Return the (x, y) coordinate for the center point of the cell that contains the specified text.  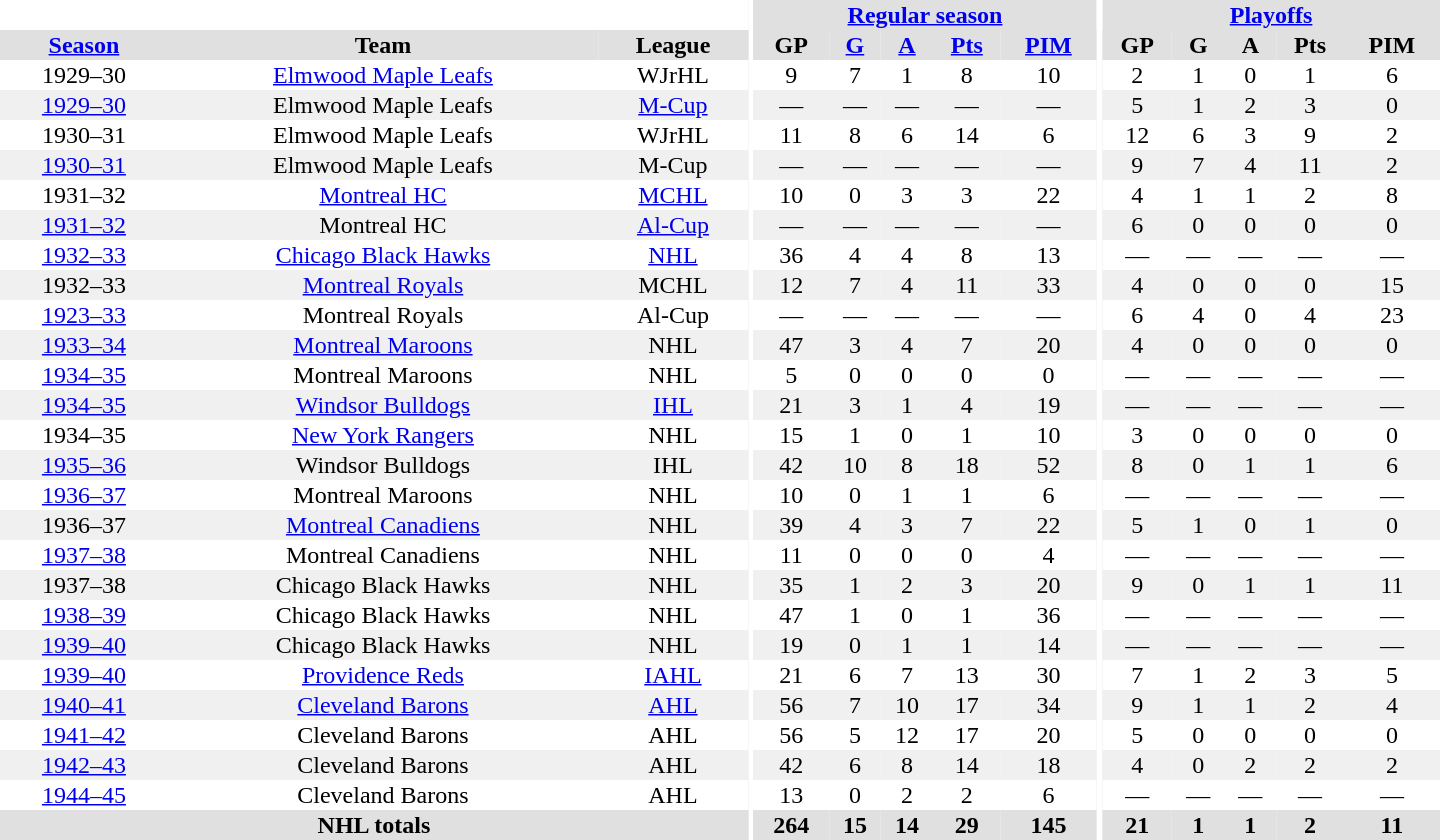
1941–42 (84, 735)
33 (1049, 285)
1923–33 (84, 315)
23 (1392, 315)
1938–39 (84, 615)
39 (792, 525)
NHL totals (374, 825)
Season (84, 45)
145 (1049, 825)
264 (792, 825)
Team (383, 45)
League (673, 45)
1942–43 (84, 765)
IAHL (673, 675)
1944–45 (84, 795)
Providence Reds (383, 675)
52 (1049, 465)
35 (792, 585)
1935–36 (84, 465)
29 (967, 825)
Playoffs (1271, 15)
30 (1049, 675)
1940–41 (84, 705)
New York Rangers (383, 435)
34 (1049, 705)
Regular season (926, 15)
1933–34 (84, 345)
